Locate the cell with the specified text and output its [x, y] center coordinate. 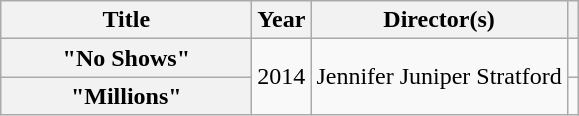
"Millions" [126, 96]
2014 [282, 77]
Jennifer Juniper Stratford [439, 77]
Director(s) [439, 20]
"No Shows" [126, 58]
Title [126, 20]
Year [282, 20]
